Search for the cell housing the specified text and yield its (X, Y) center coordinate. 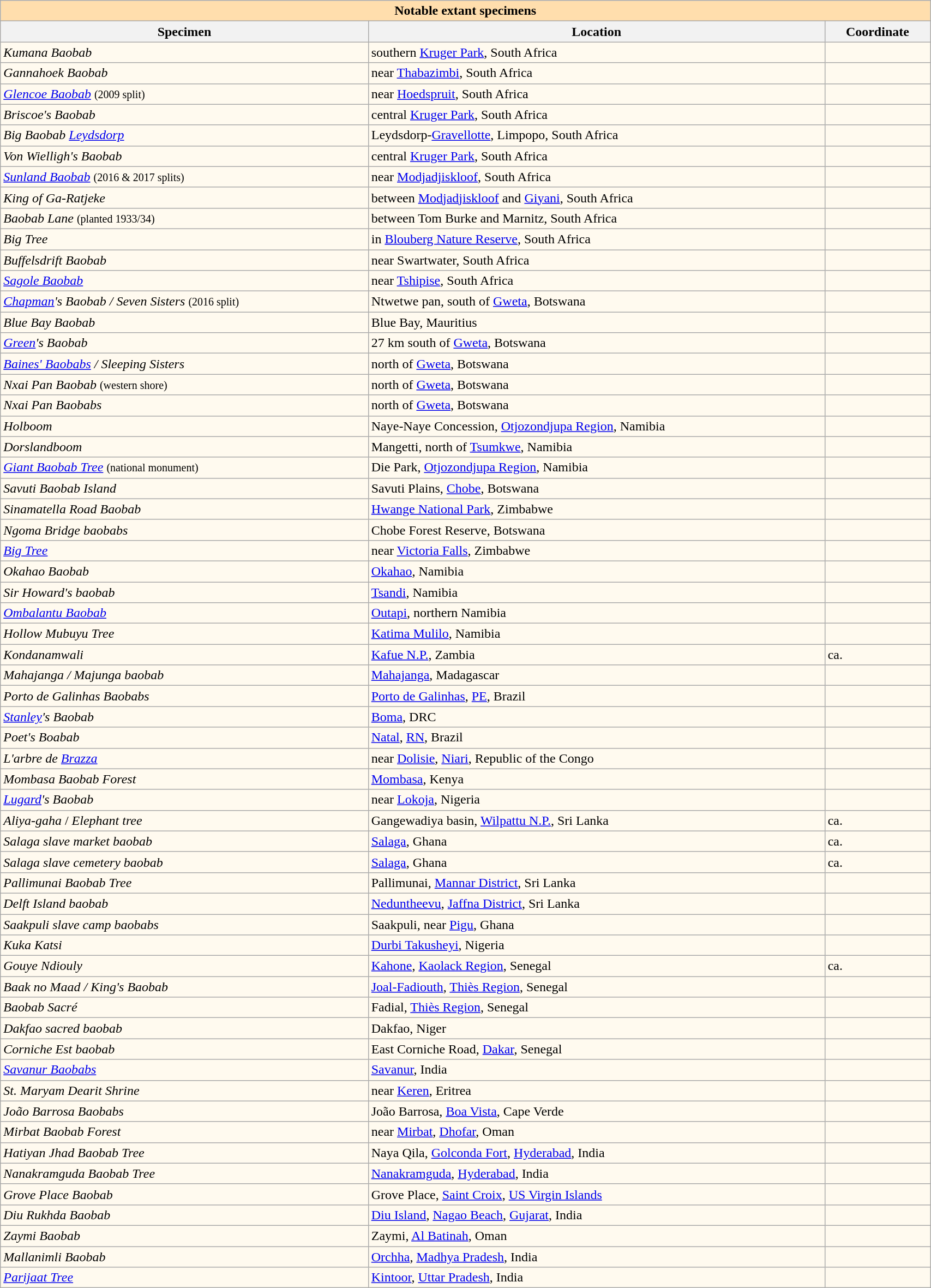
in Blouberg Nature Reserve, South Africa (597, 239)
Grove Place, Saint Croix, US Virgin Islands (597, 1194)
Dakfao sacred baobab (184, 1028)
Pallimunai, Mannar District, Sri Lanka (597, 883)
near Victoria Falls, Zimbabwe (597, 550)
near Hoedspruit, South Africa (597, 94)
Savanur, India (597, 1070)
Neduntheevu, Jaffna District, Sri Lanka (597, 903)
Hollow Mubuyu Tree (184, 634)
St. Maryam Dearit Shrine (184, 1091)
Sagole Baobab (184, 281)
Sir Howard's baobab (184, 592)
near Mirbat, Dhofar, Oman (597, 1132)
João Barrosa, Boa Vista, Cape Verde (597, 1111)
near Swartwater, South Africa (597, 260)
Orchha, Madhya Pradesh, India (597, 1256)
Savuti Baobab Island (184, 488)
Kondanamwali (184, 655)
Sinamatella Road Baobab (184, 509)
East Corniche Road, Dakar, Senegal (597, 1049)
Stanley's Baobab (184, 717)
Fadial, Thiès Region, Senegal (597, 1008)
between Modjadjiskloof and Giyani, South Africa (597, 197)
Baobab Lane (planted 1933/34) (184, 218)
southern Kruger Park, South Africa (597, 52)
Zaymi, Al Batinah, Oman (597, 1236)
Mahajanga / Majunga baobab (184, 675)
Buffelsdrift Baobab (184, 260)
Gannahoek Baobab (184, 73)
Pallimunai Baobab Tree (184, 883)
Chapman's Baobab / Seven Sisters (2016 split) (184, 302)
Mangetti, north of Tsumkwe, Namibia (597, 447)
Mirbat Baobab Forest (184, 1132)
Big Baobab Leydsdorp (184, 135)
Diu Island, Nagao Beach, Gujarat, India (597, 1215)
Ombalantu Baobab (184, 613)
near Modjadjiskloof, South Africa (597, 177)
Katima Mulilo, Namibia (597, 634)
near Tshipise, South Africa (597, 281)
Outapi, northern Namibia (597, 613)
Kafue N.P., Zambia (597, 655)
Sunland Baobab (2016 & 2017 splits) (184, 177)
Nanakramguda, Hyderabad, India (597, 1173)
Boma, DRC (597, 717)
Dorslandboom (184, 447)
Gangewadiya basin, Wilpattu N.P., Sri Lanka (597, 820)
near Thabazimbi, South Africa (597, 73)
Baobab Sacré (184, 1008)
Porto de Galinhas, PE, Brazil (597, 696)
Green's Baobab (184, 343)
Blue Bay Baobab (184, 322)
Diu Rukhda Baobab (184, 1215)
Mahajanga, Madagascar (597, 675)
Okahao Baobab (184, 571)
Zaymi Baobab (184, 1236)
Delft Island baobab (184, 903)
Tsandi, Namibia (597, 592)
Okahao, Namibia (597, 571)
Savuti Plains, Chobe, Botswana (597, 488)
Specimen (184, 32)
Giant Baobab Tree (national monument) (184, 468)
Baines' Baobabs / Sleeping Sisters (184, 364)
Kumana Baobab (184, 52)
Notable extant specimens (466, 11)
Porto de Galinhas Baobabs (184, 696)
Nxai Pan Baobabs (184, 405)
Glencoe Baobab (2009 split) (184, 94)
Mombasa Baobab Forest (184, 779)
Briscoe's Baobab (184, 115)
Salaga slave market baobab (184, 841)
Nxai Pan Baobab (western shore) (184, 385)
Corniche Est baobab (184, 1049)
Blue Bay, Mauritius (597, 322)
Kahone, Kaolack Region, Senegal (597, 966)
João Barrosa Baobabs (184, 1111)
near Dolisie, Niari, Republic of the Congo (597, 758)
Leydsdorp-Gravellotte, Limpopo, South Africa (597, 135)
near Lokoja, Nigeria (597, 800)
Durbi Takusheyi, Nigeria (597, 945)
Grove Place Baobab (184, 1194)
King of Ga-Ratjeke (184, 197)
Von Wielligh's Baobab (184, 156)
Location (597, 32)
Chobe Forest Reserve, Botswana (597, 530)
Lugard's Baobab (184, 800)
Joal-Fadiouth, Thiès Region, Senegal (597, 987)
Naya Qila, Golconda Fort, Hyderabad, India (597, 1153)
Aliya-gaha / Elephant tree (184, 820)
Die Park, Otjozondjupa Region, Namibia (597, 468)
Holboom (184, 426)
Saakpuli, near Pigu, Ghana (597, 925)
Poet's Boabab (184, 738)
Nanakramguda Baobab Tree (184, 1173)
Parijaat Tree (184, 1278)
Ntwetwe pan, south of Gweta, Botswana (597, 302)
Coordinate (878, 32)
Baak no Maad / King's Baobab (184, 987)
Gouye Ndiouly (184, 966)
Salaga slave cemetery baobab (184, 862)
Hatiyan Jhad Baobab Tree (184, 1153)
Kintoor, Uttar Pradesh, India (597, 1278)
Natal, RN, Brazil (597, 738)
Mallanimli Baobab (184, 1256)
Kuka Katsi (184, 945)
Savanur Baobabs (184, 1070)
Dakfao, Niger (597, 1028)
between Tom Burke and Marnitz, South Africa (597, 218)
near Keren, Eritrea (597, 1091)
Naye-Naye Concession, Otjozondjupa Region, Namibia (597, 426)
L'arbre de Brazza (184, 758)
27 km south of Gweta, Botswana (597, 343)
Mombasa, Kenya (597, 779)
Hwange National Park, Zimbabwe (597, 509)
Saakpuli slave camp baobabs (184, 925)
Ngoma Bridge baobabs (184, 530)
